Extract the (x, y) coordinate from the center of the cell holding the provided text.  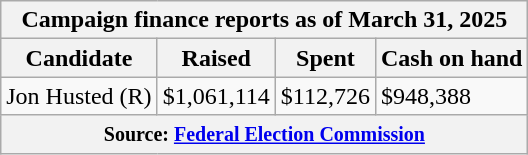
Candidate (79, 58)
Cash on hand (451, 58)
$112,726 (325, 96)
Raised (216, 58)
Jon Husted (R) (79, 96)
Campaign finance reports as of March 31, 2025 (264, 20)
Source: Federal Election Commission (264, 134)
$948,388 (451, 96)
$1,061,114 (216, 96)
Spent (325, 58)
